Output the [X, Y] coordinate of the center of the cell containing the given text.  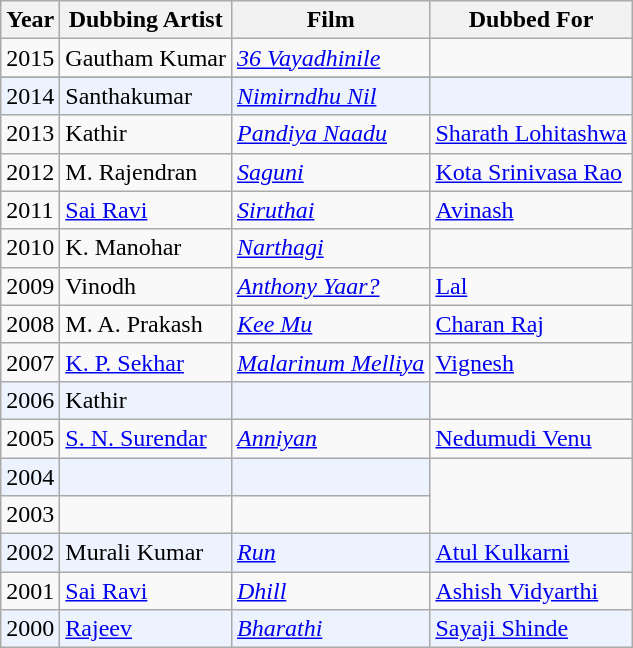
Narthagi [330, 248]
2009 [30, 286]
2005 [30, 438]
Avinash [531, 210]
S. N. Surendar [146, 438]
K. Manohar [146, 248]
M. Rajendran [146, 172]
2002 [30, 553]
Bharathi [330, 629]
Anniyan [330, 438]
Ashish Vidyarthi [531, 591]
Gautham Kumar [146, 58]
2013 [30, 134]
Film [330, 20]
Dubbing Artist [146, 20]
Year [30, 20]
Vinodh [146, 286]
Anthony Yaar? [330, 286]
Santhakumar [146, 96]
Dubbed For [531, 20]
Atul Kulkarni [531, 553]
Siruthai [330, 210]
Dhill [330, 591]
2012 [30, 172]
Lal [531, 286]
Run [330, 553]
Sharath Lohitashwa [531, 134]
2003 [30, 515]
Kota Srinivasa Rao [531, 172]
2004 [30, 477]
Saguni [330, 172]
2001 [30, 591]
Charan Raj [531, 324]
Nimirndhu Nil [330, 96]
2000 [30, 629]
Pandiya Naadu [330, 134]
2008 [30, 324]
Kee Mu [330, 324]
2006 [30, 400]
Murali Kumar [146, 553]
Sayaji Shinde [531, 629]
Nedumudi Venu [531, 438]
2010 [30, 248]
2014 [30, 96]
36 Vayadhinile [330, 58]
2007 [30, 362]
K. P. Sekhar [146, 362]
Vignesh [531, 362]
2011 [30, 210]
M. A. Prakash [146, 324]
Malarinum Melliya [330, 362]
2015 [30, 58]
Rajeev [146, 629]
